Output the (X, Y) coordinate of the center of the cell containing the given text.  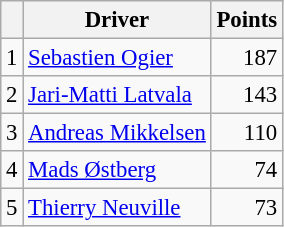
73 (246, 208)
Driver (117, 20)
187 (246, 58)
110 (246, 133)
2 (12, 95)
3 (12, 133)
5 (12, 208)
Thierry Neuville (117, 208)
Jari-Matti Latvala (117, 95)
143 (246, 95)
Sebastien Ogier (117, 58)
Points (246, 20)
1 (12, 58)
Andreas Mikkelsen (117, 133)
74 (246, 170)
Mads Østberg (117, 170)
4 (12, 170)
